Search for the cell housing the specified text and yield its (X, Y) center coordinate. 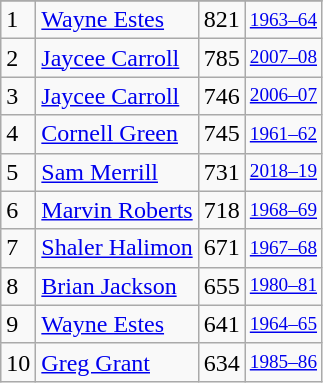
9 (18, 324)
Marvin Roberts (117, 210)
8 (18, 286)
634 (222, 362)
655 (222, 286)
1968–69 (283, 210)
1967–68 (283, 248)
Greg Grant (117, 362)
1 (18, 20)
785 (222, 58)
5 (18, 172)
7 (18, 248)
718 (222, 210)
3 (18, 96)
2018–19 (283, 172)
10 (18, 362)
745 (222, 134)
2006–07 (283, 96)
2 (18, 58)
1980–81 (283, 286)
641 (222, 324)
4 (18, 134)
Cornell Green (117, 134)
6 (18, 210)
821 (222, 20)
Brian Jackson (117, 286)
1961–62 (283, 134)
731 (222, 172)
Shaler Halimon (117, 248)
1985–86 (283, 362)
746 (222, 96)
Sam Merrill (117, 172)
1963–64 (283, 20)
1964–65 (283, 324)
671 (222, 248)
2007–08 (283, 58)
